Detect which cell encompasses the target text, then output its (X, Y) center coordinate. 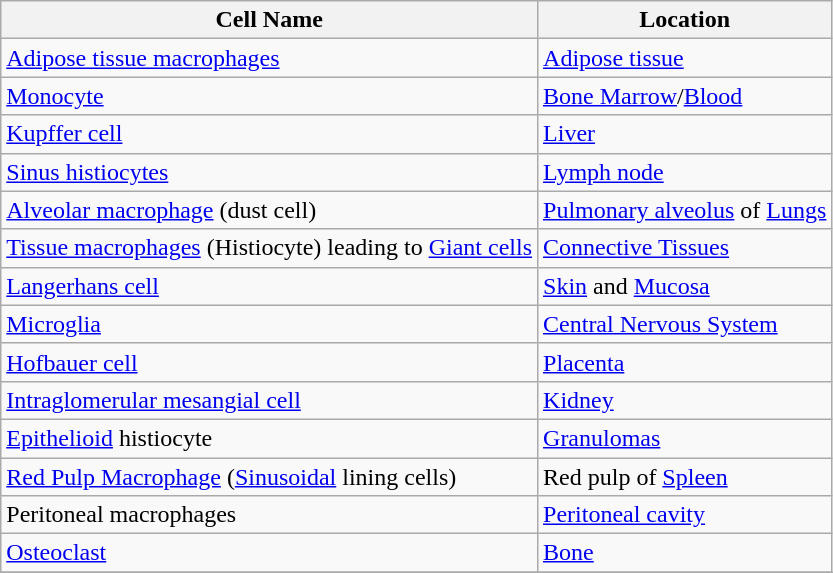
Adipose tissue macrophages (270, 58)
Peritoneal cavity (685, 515)
Adipose tissue (685, 58)
Epithelioid histiocyte (270, 438)
Microglia (270, 324)
Bone Marrow/Blood (685, 96)
Granulomas (685, 438)
Connective Tissues (685, 248)
Liver (685, 134)
Kidney (685, 400)
Placenta (685, 362)
Kupffer cell (270, 134)
Location (685, 20)
Intraglomerular mesangial cell (270, 400)
Monocyte (270, 96)
Skin and Mucosa (685, 286)
Cell Name (270, 20)
Osteoclast (270, 553)
Bone (685, 553)
Hofbauer cell (270, 362)
Peritoneal macrophages (270, 515)
Red Pulp Macrophage (Sinusoidal lining cells) (270, 477)
Sinus histiocytes (270, 172)
Central Nervous System (685, 324)
Alveolar macrophage (dust cell) (270, 210)
Lymph node (685, 172)
Pulmonary alveolus of Lungs (685, 210)
Red pulp of Spleen (685, 477)
Tissue macrophages (Histiocyte) leading to Giant cells (270, 248)
Langerhans cell (270, 286)
